Pinpoint the cell where the given text exists, returning its (X, Y) midpoint coordinate. 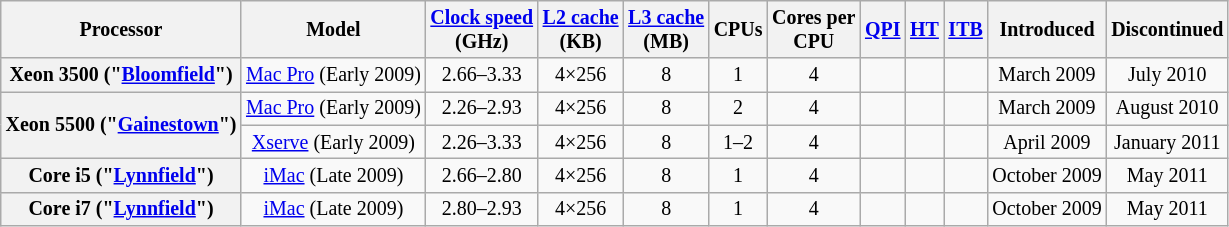
Model (333, 30)
January 2011 (1167, 142)
April 2009 (1048, 142)
2.66–2.80 (482, 176)
2.26–2.93 (482, 108)
2.26–3.33 (482, 142)
Xeon 3500 ("Bloomfield") (121, 76)
HT (924, 30)
ITB (966, 30)
Xserve (Early 2009) (333, 142)
Core i7 ("Lynnfield") (121, 208)
Discontinued (1167, 30)
QPI (882, 30)
2.80–2.93 (482, 208)
1–2 (738, 142)
CPUs (738, 30)
Processor (121, 30)
Core i5 ("Lynnfield") (121, 176)
Cores perCPU (814, 30)
Introduced (1048, 30)
August 2010 (1167, 108)
Clock speed(GHz) (482, 30)
L3 cache(MB) (666, 30)
2 (738, 108)
L2 cache(KB) (581, 30)
2.66–3.33 (482, 76)
July 2010 (1167, 76)
Xeon 5500 ("Gainestown") (121, 126)
